Search for the cell housing the specified text and yield its (X, Y) center coordinate. 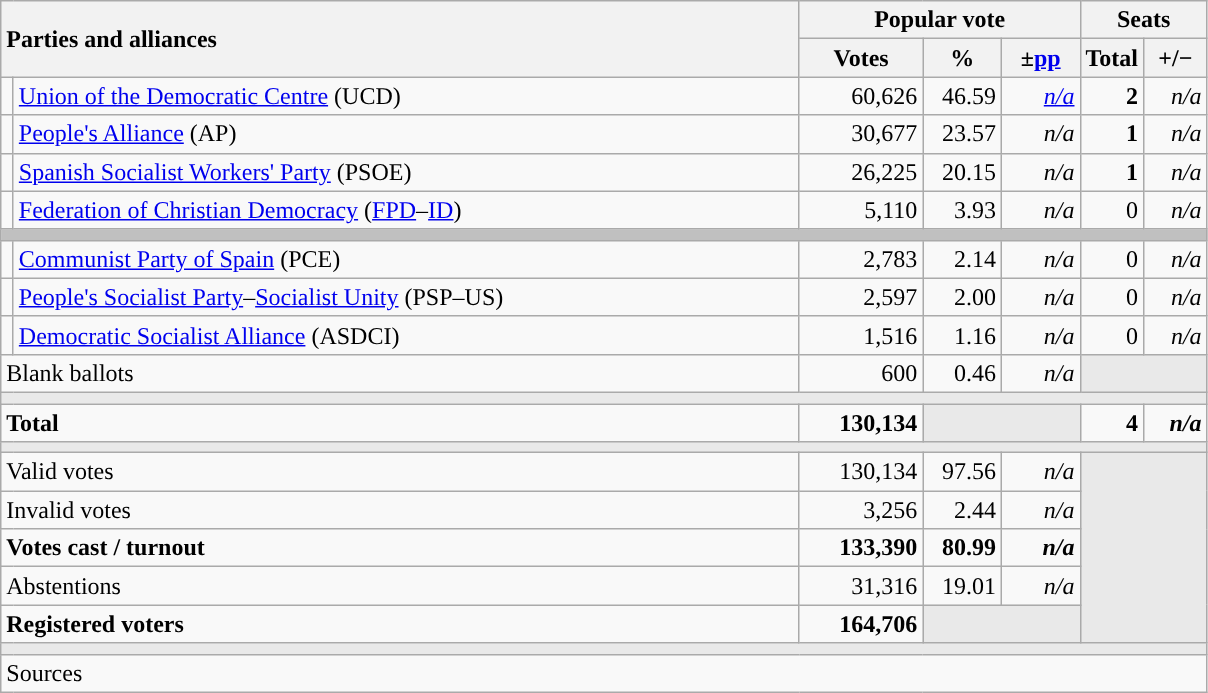
19.01 (962, 586)
Sources (604, 673)
% (962, 58)
23.57 (962, 134)
Votes (861, 58)
Blank ballots (400, 373)
3.93 (962, 210)
1,516 (861, 335)
2.14 (962, 259)
164,706 (861, 624)
Communist Party of Spain (PCE) (406, 259)
133,390 (861, 548)
Union of the Democratic Centre (UCD) (406, 96)
2.44 (962, 510)
20.15 (962, 172)
Democratic Socialist Alliance (ASDCI) (406, 335)
Valid votes (400, 472)
600 (861, 373)
±pp (1040, 58)
Parties and alliances (400, 39)
2,783 (861, 259)
Spanish Socialist Workers' Party (PSOE) (406, 172)
Federation of Christian Democracy (FPD–ID) (406, 210)
Invalid votes (400, 510)
2.00 (962, 297)
1.16 (962, 335)
30,677 (861, 134)
4 (1112, 423)
2,597 (861, 297)
97.56 (962, 472)
26,225 (861, 172)
46.59 (962, 96)
80.99 (962, 548)
People's Alliance (AP) (406, 134)
0.46 (962, 373)
Seats (1144, 20)
Registered voters (400, 624)
Abstentions (400, 586)
2 (1112, 96)
31,316 (861, 586)
60,626 (861, 96)
Votes cast / turnout (400, 548)
5,110 (861, 210)
Popular vote (940, 20)
+/− (1176, 58)
People's Socialist Party–Socialist Unity (PSP–US) (406, 297)
3,256 (861, 510)
